Determine the [x, y] coordinate at the center of the cell enclosing the given text.  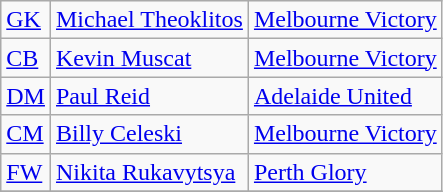
Nikita Rukavytsya [149, 172]
Perth Glory [345, 172]
Adelaide United [345, 96]
Michael Theoklitos [149, 20]
Billy Celeski [149, 134]
CM [26, 134]
Paul Reid [149, 96]
FW [26, 172]
DM [26, 96]
Kevin Muscat [149, 58]
CB [26, 58]
GK [26, 20]
